For the text-containing cell, return its midpoint in (x, y) coordinate format. 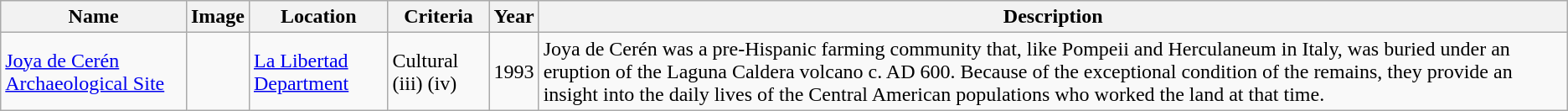
1993 (514, 71)
Name (94, 17)
La Libertad Department (318, 71)
Cultural (iii) (iv) (439, 71)
Description (1053, 17)
Year (514, 17)
Joya de Cerén Archaeological Site (94, 71)
Image (218, 17)
Criteria (439, 17)
Location (318, 17)
